Return the [x, y] coordinate for the center point of the cell that contains the specified text.  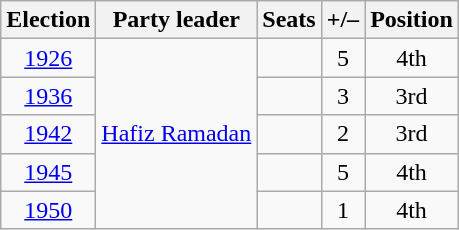
Party leader [176, 20]
1950 [48, 210]
Election [48, 20]
2 [342, 134]
1942 [48, 134]
Hafiz Ramadan [176, 134]
1926 [48, 58]
+/– [342, 20]
Position [412, 20]
1936 [48, 96]
3 [342, 96]
Seats [289, 20]
1945 [48, 172]
1 [342, 210]
